Provide the [x, y] coordinate of the cell's center where the given text is located.  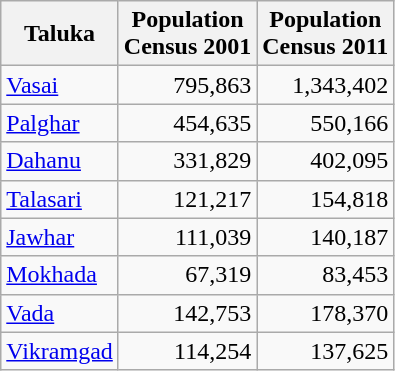
67,319 [187, 275]
Palghar [60, 123]
PopulationCensus 2001 [187, 34]
142,753 [187, 313]
178,370 [326, 313]
Jawhar [60, 237]
Taluka [60, 34]
83,453 [326, 275]
Dahanu [60, 161]
114,254 [187, 351]
331,829 [187, 161]
111,039 [187, 237]
1,343,402 [326, 85]
Talasari [60, 199]
Mokhada [60, 275]
121,217 [187, 199]
Vada [60, 313]
402,095 [326, 161]
137,625 [326, 351]
795,863 [187, 85]
550,166 [326, 123]
140,187 [326, 237]
PopulationCensus 2011 [326, 34]
Vikramgad [60, 351]
154,818 [326, 199]
Vasai [60, 85]
454,635 [187, 123]
